Identify which cell holds the provided text, then report its [x, y] central coordinate. 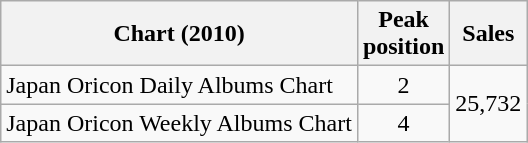
Japan Oricon Weekly Albums Chart [180, 123]
Japan Oricon Daily Albums Chart [180, 85]
25,732 [488, 104]
Chart (2010) [180, 34]
4 [403, 123]
Sales [488, 34]
Peakposition [403, 34]
2 [403, 85]
